Search for the cell housing the specified text and yield its (X, Y) center coordinate. 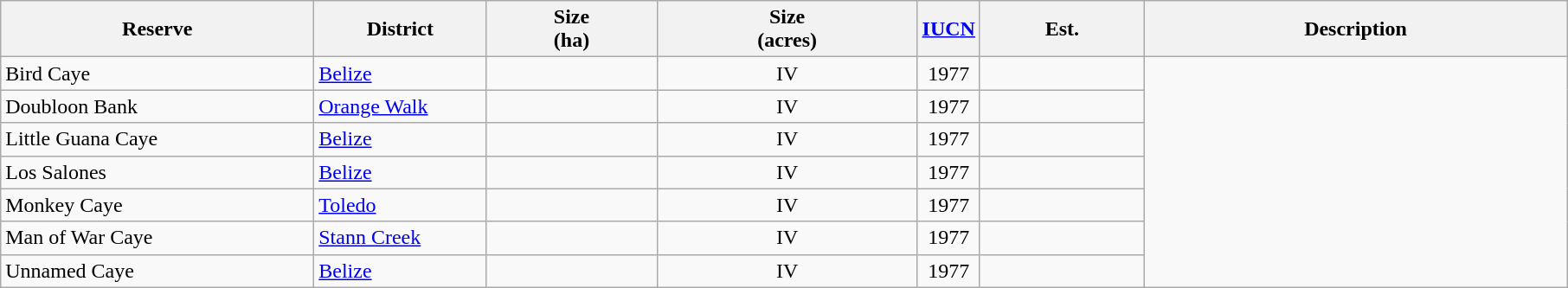
Orange Walk (400, 106)
Toledo (400, 205)
Size(acres) (787, 29)
Little Guana Caye (157, 139)
District (400, 29)
Doubloon Bank (157, 106)
Monkey Caye (157, 205)
Stann Creek (400, 238)
Description (1355, 29)
Reserve (157, 29)
Bird Caye (157, 74)
Los Salones (157, 172)
Man of War Caye (157, 238)
IUCN (948, 29)
Size(ha) (571, 29)
Est. (1062, 29)
Unnamed Caye (157, 271)
